Return [x, y] of the center of cell containing provided text 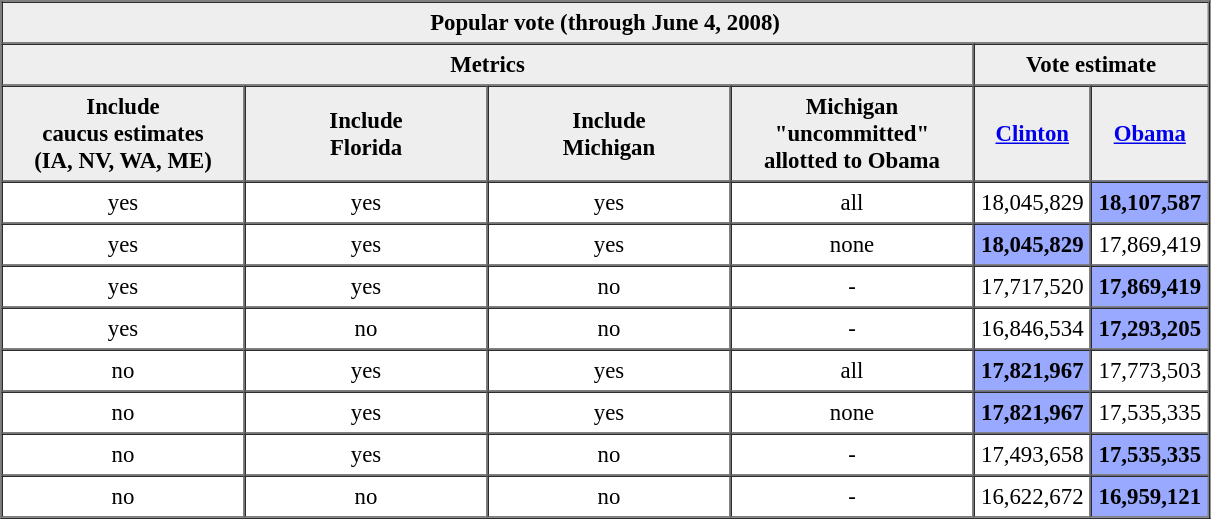
Metrics [488, 65]
16,959,121 [1150, 497]
Michigan"uncommitted"allotted to Obama [852, 134]
Obama [1150, 134]
Vote estimate [1092, 65]
17,293,205 [1150, 329]
16,846,534 [1033, 329]
IncludeMichigan [610, 134]
17,773,503 [1150, 371]
17,493,658 [1033, 455]
Popular vote (through June 4, 2008) [606, 23]
IncludeFlorida [366, 134]
16,622,672 [1033, 497]
17,717,520 [1033, 287]
Includecaucus estimates(IA, NV, WA, ME) [124, 134]
18,107,587 [1150, 203]
Clinton [1033, 134]
